Scan for the cell matching the given text and deliver its (x, y) coordinate at center. 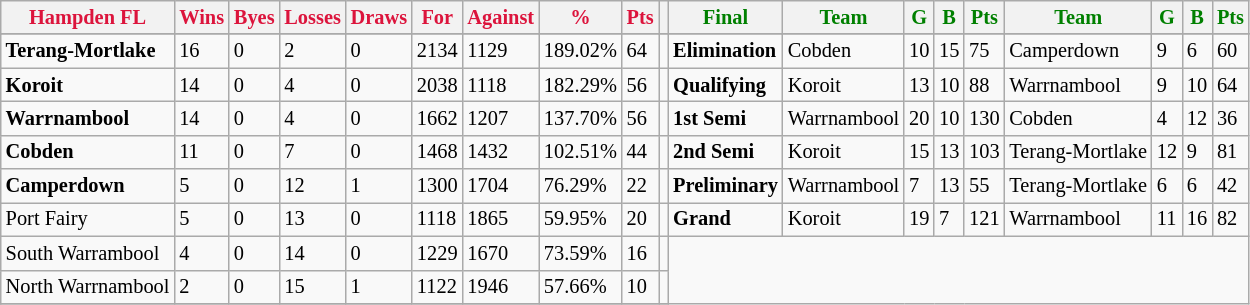
137.70% (580, 118)
189.02% (580, 51)
Elimination (726, 51)
Wins (202, 17)
Port Fairy (88, 219)
2038 (437, 85)
55 (984, 186)
57.66% (580, 287)
182.29% (580, 85)
1122 (437, 287)
22 (640, 186)
Losses (312, 17)
75 (984, 51)
59.95% (580, 219)
1946 (500, 287)
1st Semi (726, 118)
1670 (500, 253)
North Warrnambool (88, 287)
1432 (500, 152)
42 (1230, 186)
1662 (437, 118)
44 (640, 152)
Qualifying (726, 85)
1300 (437, 186)
1865 (500, 219)
60 (1230, 51)
1704 (500, 186)
82 (1230, 219)
81 (1230, 152)
88 (984, 85)
2nd Semi (726, 152)
103 (984, 152)
Preliminary (726, 186)
Byes (254, 17)
76.29% (580, 186)
121 (984, 219)
1207 (500, 118)
1129 (500, 51)
19 (919, 219)
73.59% (580, 253)
1229 (437, 253)
36 (1230, 118)
% (580, 17)
130 (984, 118)
Draws (379, 17)
Final (726, 17)
102.51% (580, 152)
1468 (437, 152)
South Warrambool (88, 253)
Hampden FL (88, 17)
2134 (437, 51)
Against (500, 17)
Grand (726, 219)
For (437, 17)
